For the text-containing cell, return its midpoint in (x, y) coordinate format. 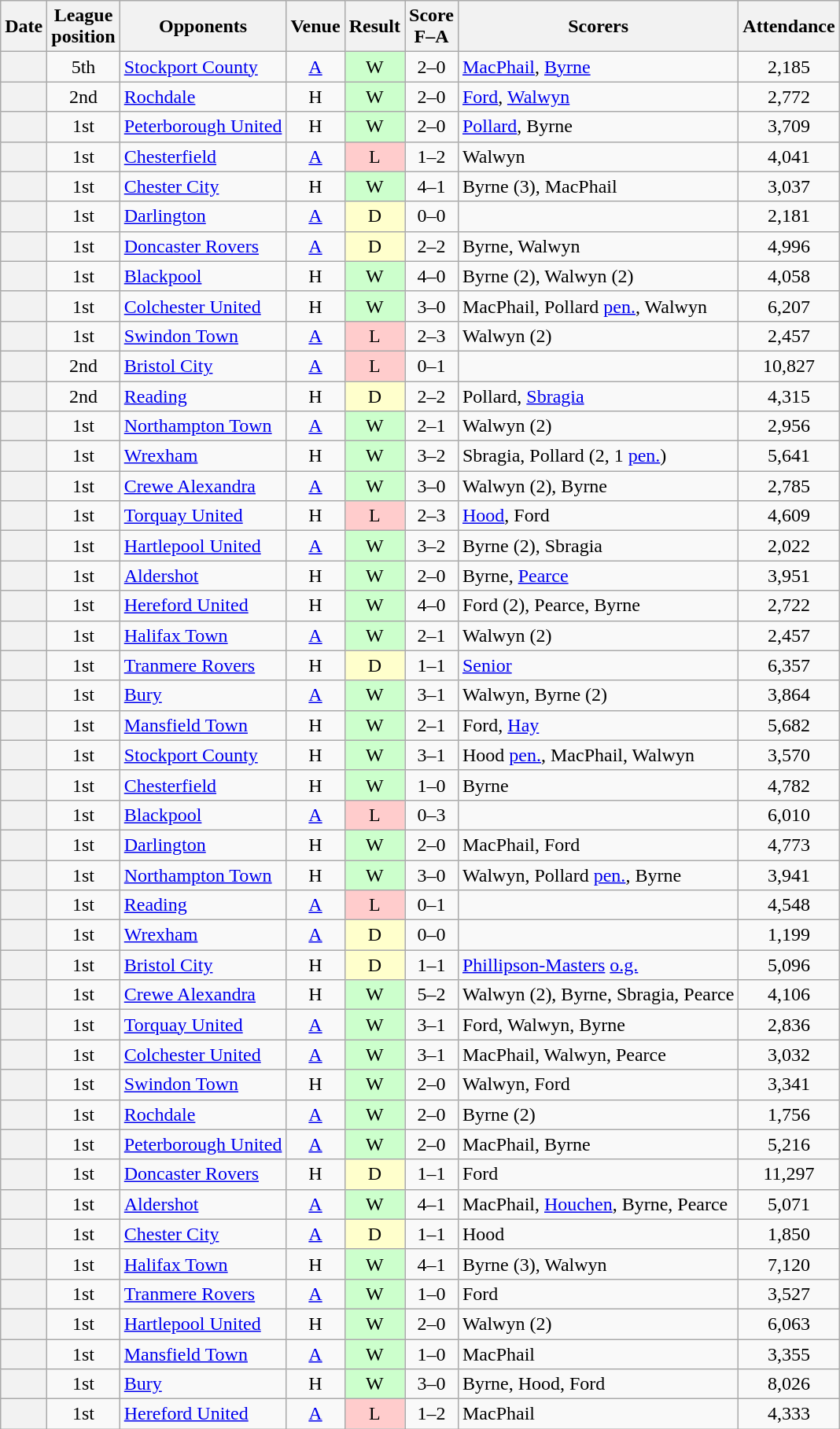
Hood, Ford (598, 516)
Walwyn, Pollard pen., Byrne (598, 875)
Opponents (203, 27)
3,941 (789, 875)
1,756 (789, 1114)
MacPhail, Houchen, Byrne, Pearce (598, 1204)
6,207 (789, 306)
5,071 (789, 1204)
Phillipson-Masters o.g. (598, 965)
Byrne (2), Walwyn (2) (598, 276)
Pollard, Sbragia (598, 396)
Walwyn (2), Byrne, Sbragia, Pearce (598, 995)
Ford, Walwyn (598, 97)
Walwyn (2), Byrne (598, 486)
6,010 (789, 815)
Byrne (2) (598, 1114)
8,026 (789, 1384)
5,682 (789, 725)
Byrne, Pearce (598, 576)
Walwyn, Ford (598, 1085)
Senior (598, 665)
4,773 (789, 845)
11,297 (789, 1174)
Hood pen., MacPhail, Walwyn (598, 755)
0–3 (432, 815)
4,609 (789, 516)
2,836 (789, 1025)
Attendance (789, 27)
3,570 (789, 755)
4,548 (789, 905)
1,850 (789, 1234)
Venue (315, 27)
Result (374, 27)
Byrne (3), Walwyn (598, 1264)
4,041 (789, 157)
4,782 (789, 785)
2,956 (789, 426)
Scorers (598, 27)
10,827 (789, 366)
Ford (2), Pearce, Byrne (598, 606)
Byrne (598, 785)
3,951 (789, 576)
Walwyn, Byrne (2) (598, 695)
2,722 (789, 606)
6,357 (789, 665)
Sbragia, Pollard (2, 1 pen.) (598, 456)
5,096 (789, 965)
Hood (598, 1234)
5,216 (789, 1144)
2,185 (789, 67)
Ford, Walwyn, Byrne (598, 1025)
3,341 (789, 1085)
5th (83, 67)
2,772 (789, 97)
3,355 (789, 1353)
4,996 (789, 246)
1,199 (789, 935)
Pollard, Byrne (598, 127)
4,333 (789, 1414)
Byrne, Walwyn (598, 246)
3,037 (789, 186)
2,022 (789, 546)
4,106 (789, 995)
Byrne (2), Sbragia (598, 546)
MacPhail, Walwyn, Pearce (598, 1055)
Date (24, 27)
Byrne (3), MacPhail (598, 186)
Walwyn (598, 157)
Leagueposition (83, 27)
7,120 (789, 1264)
3,527 (789, 1294)
Ford, Hay (598, 725)
3,032 (789, 1055)
5–2 (432, 995)
4,058 (789, 276)
6,063 (789, 1324)
2,181 (789, 216)
4,315 (789, 396)
Byrne, Hood, Ford (598, 1384)
ScoreF–A (432, 27)
5,641 (789, 456)
MacPhail, Pollard pen., Walwyn (598, 306)
2,785 (789, 486)
3,709 (789, 127)
3,864 (789, 695)
MacPhail, Ford (598, 845)
